Search for the cell housing the specified text and yield its (X, Y) center coordinate. 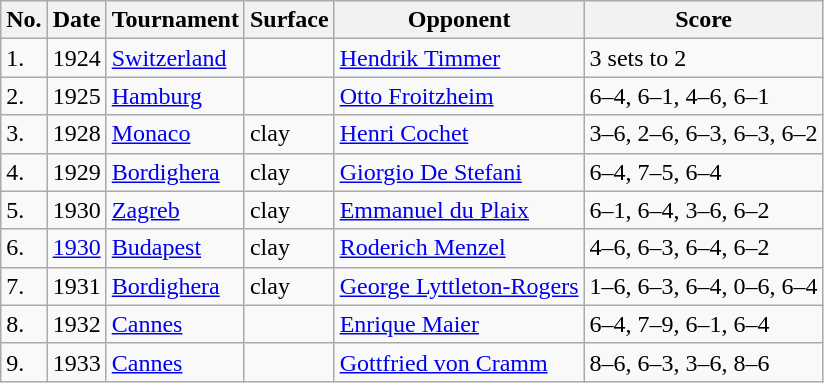
6–4, 6–1, 4–6, 6–1 (704, 96)
6–1, 6–4, 3–6, 6–2 (704, 210)
Hamburg (175, 96)
Tournament (175, 20)
8–6, 6–3, 3–6, 8–6 (704, 362)
Hendrik Timmer (459, 58)
3 sets to 2 (704, 58)
Emmanuel du Plaix (459, 210)
Giorgio De Stefani (459, 172)
Date (76, 20)
Enrique Maier (459, 324)
6. (24, 248)
3. (24, 134)
4. (24, 172)
Opponent (459, 20)
Budapest (175, 248)
Switzerland (175, 58)
Zagreb (175, 210)
5. (24, 210)
Surface (289, 20)
8. (24, 324)
1929 (76, 172)
4–6, 6–3, 6–4, 6–2 (704, 248)
1928 (76, 134)
2. (24, 96)
7. (24, 286)
George Lyttleton-Rogers (459, 286)
Roderich Menzel (459, 248)
1932 (76, 324)
9. (24, 362)
3–6, 2–6, 6–3, 6–3, 6–2 (704, 134)
Score (704, 20)
No. (24, 20)
1933 (76, 362)
Gottfried von Cramm (459, 362)
Henri Cochet (459, 134)
6–4, 7–9, 6–1, 6–4 (704, 324)
1–6, 6–3, 6–4, 0–6, 6–4 (704, 286)
1931 (76, 286)
Otto Froitzheim (459, 96)
1. (24, 58)
1925 (76, 96)
1924 (76, 58)
6–4, 7–5, 6–4 (704, 172)
Monaco (175, 134)
